From the cell containing the given text, extract its center point as [X, Y] coordinate. 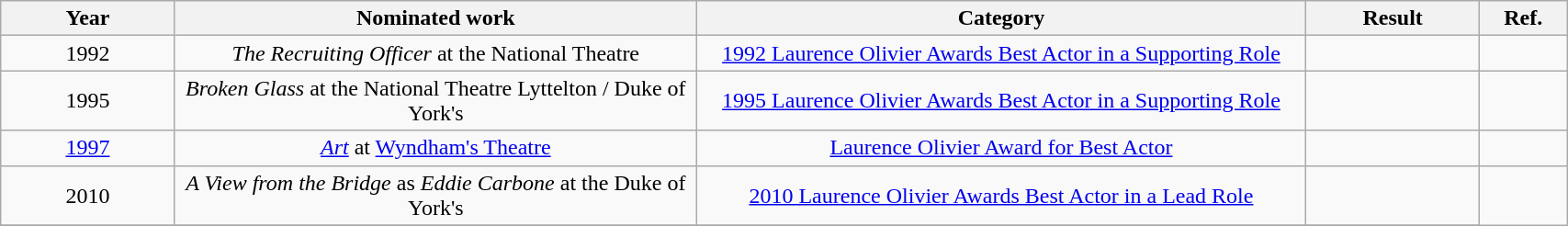
1995 Laurence Olivier Awards Best Actor in a Supporting Role [1001, 101]
The Recruiting Officer at the National Theatre [435, 53]
1995 [88, 101]
Category [1001, 18]
Laurence Olivier Award for Best Actor [1001, 148]
Nominated work [435, 18]
2010 [88, 195]
Year [88, 18]
Art at Wyndham's Theatre [435, 148]
Result [1393, 18]
2010 Laurence Olivier Awards Best Actor in a Lead Role [1001, 195]
Broken Glass at the National Theatre Lyttelton / Duke of York's [435, 101]
1992 Laurence Olivier Awards Best Actor in a Supporting Role [1001, 53]
Ref. [1523, 18]
A View from the Bridge as Eddie Carbone at the Duke of York's [435, 195]
1992 [88, 53]
1997 [88, 148]
